Extract the [X, Y] coordinate from the center of the cell holding the provided text.  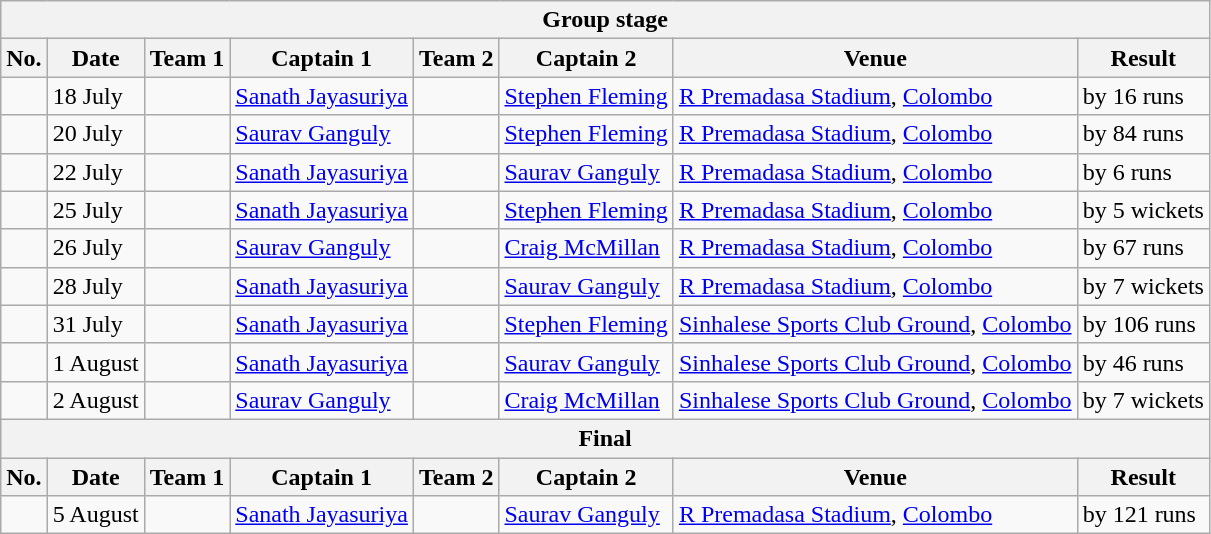
by 6 runs [1143, 172]
by 106 runs [1143, 324]
Final [606, 438]
Group stage [606, 20]
1 August [96, 362]
by 5 wickets [1143, 210]
25 July [96, 210]
5 August [96, 515]
28 July [96, 286]
by 121 runs [1143, 515]
by 84 runs [1143, 134]
2 August [96, 400]
by 46 runs [1143, 362]
31 July [96, 324]
by 67 runs [1143, 248]
20 July [96, 134]
22 July [96, 172]
by 16 runs [1143, 96]
26 July [96, 248]
18 July [96, 96]
